Return the (x, y) coordinate for the center point of the cell that contains the specified text.  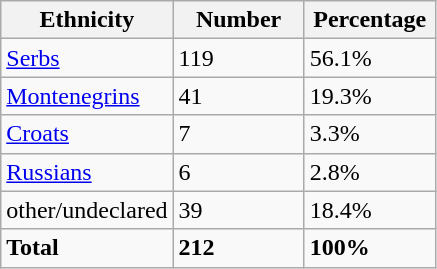
212 (238, 248)
100% (370, 248)
119 (238, 58)
Montenegrins (87, 96)
7 (238, 134)
41 (238, 96)
Croats (87, 134)
18.4% (370, 210)
other/undeclared (87, 210)
19.3% (370, 96)
Number (238, 20)
6 (238, 172)
Russians (87, 172)
Percentage (370, 20)
2.8% (370, 172)
39 (238, 210)
56.1% (370, 58)
Total (87, 248)
Serbs (87, 58)
3.3% (370, 134)
Ethnicity (87, 20)
